Find where the given text appears and provide that cell's center as [X, Y] coordinate. 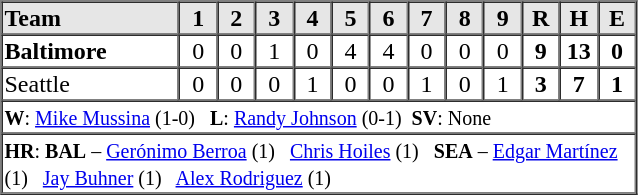
5 [350, 18]
6 [388, 18]
Team [91, 18]
Seattle [91, 84]
2 [236, 18]
W: Mike Mussina (1-0) L: Randy Johnson (0-1) SV: None [319, 116]
HR: BAL – Gerónimo Berroa (1) Chris Hoiles (1) SEA – Edgar Martínez (1) Jay Buhner (1) Alex Rodriguez (1) [319, 164]
Baltimore [91, 50]
E [617, 18]
8 [465, 18]
R [541, 18]
H [579, 18]
13 [579, 50]
